Return the [X, Y] coordinate for the center point of the cell that contains the specified text.  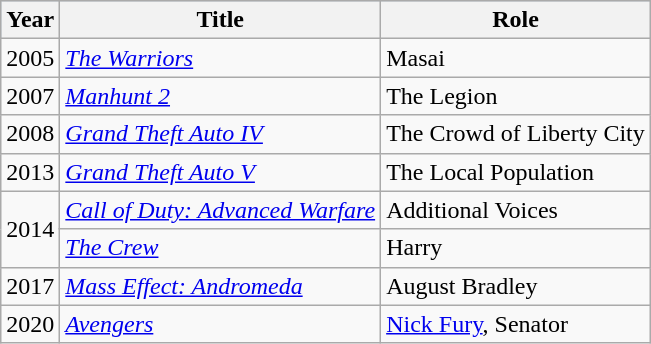
August Bradley [516, 286]
The Local Population [516, 172]
Additional Voices [516, 210]
The Warriors [220, 58]
Nick Fury, Senator [516, 324]
Avengers [220, 324]
The Legion [516, 96]
Grand Theft Auto V [220, 172]
Role [516, 20]
2013 [30, 172]
Grand Theft Auto IV [220, 134]
Mass Effect: Andromeda [220, 286]
Call of Duty: Advanced Warfare [220, 210]
2007 [30, 96]
Harry [516, 248]
Year [30, 20]
2014 [30, 229]
2008 [30, 134]
Title [220, 20]
Manhunt 2 [220, 96]
2005 [30, 58]
2020 [30, 324]
2017 [30, 286]
The Crowd of Liberty City [516, 134]
Masai [516, 58]
The Crew [220, 248]
